Find where the given text appears and provide that cell's center as [X, Y] coordinate. 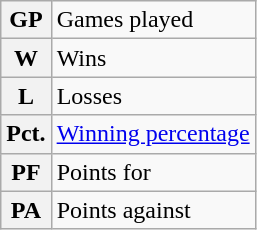
Points for [153, 172]
W [26, 58]
PF [26, 172]
Pct. [26, 134]
Points against [153, 210]
L [26, 96]
Games played [153, 20]
GP [26, 20]
Wins [153, 58]
PA [26, 210]
Losses [153, 96]
Winning percentage [153, 134]
